From the cell containing the given text, extract its center point as [X, Y] coordinate. 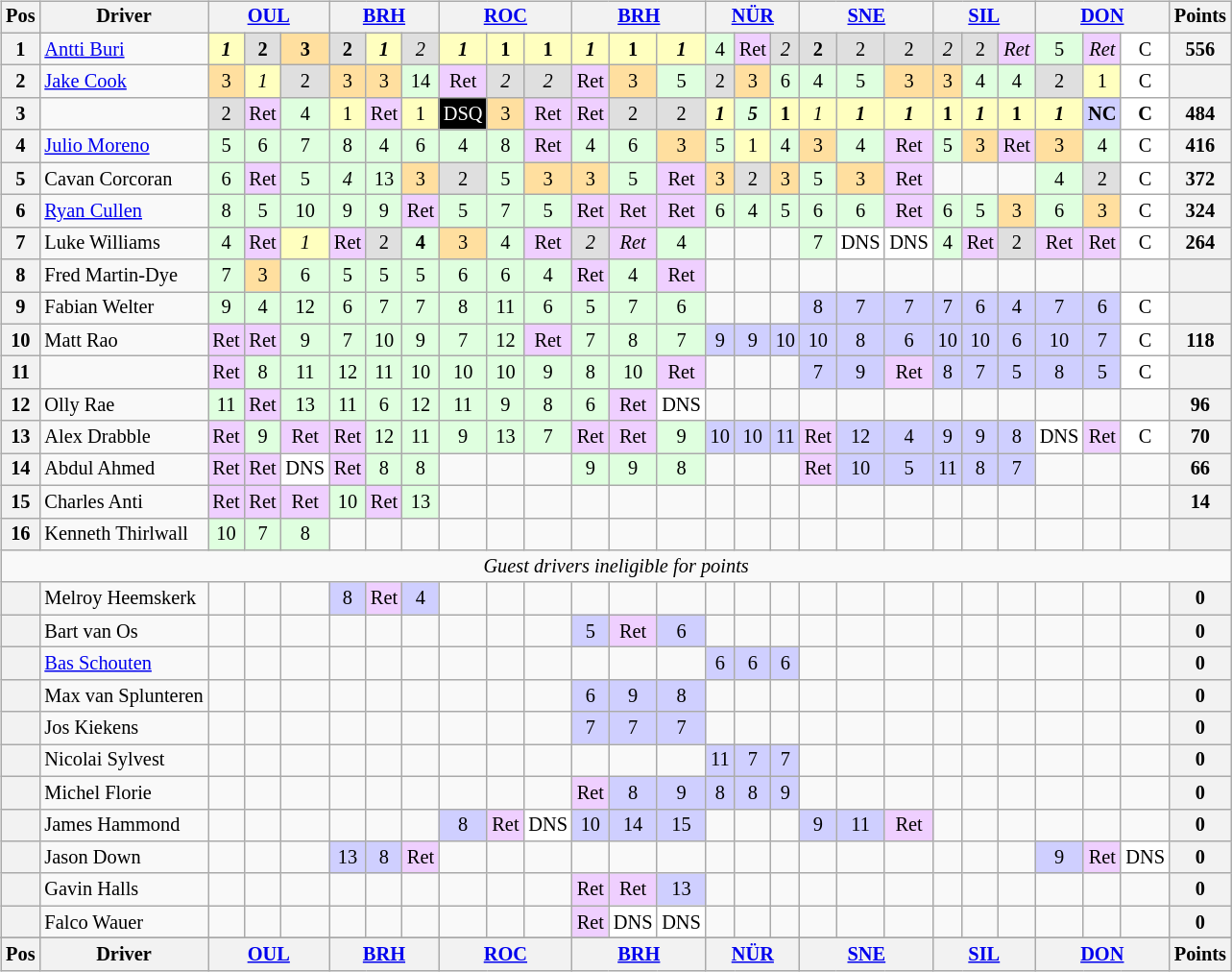
Bart van Os [123, 631]
118 [1200, 340]
66 [1200, 470]
Kenneth Thirlwall [123, 534]
Max van Splunteren [123, 695]
Bas Schouten [123, 664]
324 [1200, 211]
Jos Kiekens [123, 728]
Abdul Ahmed [123, 470]
Alex Drabble [123, 437]
Nicolai Sylvest [123, 761]
Gavin Halls [123, 889]
Luke Williams [123, 243]
Ryan Cullen [123, 211]
372 [1200, 179]
Matt Rao [123, 340]
416 [1200, 146]
Melroy Heemskerk [123, 598]
Charles Anti [123, 501]
Olly Rae [123, 405]
484 [1200, 114]
96 [1200, 405]
Guest drivers ineligible for points [616, 567]
Cavan Corcoran [123, 179]
Julio Moreno [123, 146]
70 [1200, 437]
556 [1200, 49]
Falco Wauer [123, 922]
16 [20, 534]
Jake Cook [123, 82]
NC [1102, 114]
264 [1200, 243]
DSQ [463, 114]
Antti Buri [123, 49]
Michel Florie [123, 792]
James Hammond [123, 825]
Fred Martin-Dye [123, 276]
Fabian Welter [123, 308]
Jason Down [123, 858]
